Search for the cell housing the specified text and yield its [x, y] center coordinate. 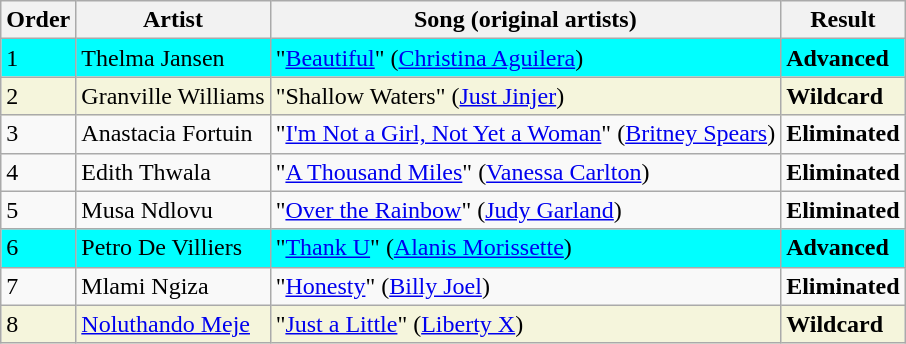
Edith Thwala [173, 172]
1 [38, 58]
"Beautiful" (Christina Aguilera) [526, 58]
8 [38, 324]
Petro De Villiers [173, 248]
Granville Williams [173, 96]
Thelma Jansen [173, 58]
"A Thousand Miles" (Vanessa Carlton) [526, 172]
Anastacia Fortuin [173, 134]
"Thank U" (Alanis Morissette) [526, 248]
6 [38, 248]
Result [843, 20]
3 [38, 134]
Artist [173, 20]
4 [38, 172]
"Just a Little" (Liberty X) [526, 324]
Mlami Ngiza [173, 286]
"I'm Not a Girl, Not Yet a Woman" (Britney Spears) [526, 134]
7 [38, 286]
"Shallow Waters" (Just Jinjer) [526, 96]
5 [38, 210]
Musa Ndlovu [173, 210]
Order [38, 20]
"Over the Rainbow" (Judy Garland) [526, 210]
2 [38, 96]
"Honesty" (Billy Joel) [526, 286]
Song (original artists) [526, 20]
Noluthando Meje [173, 324]
